Identify which cell holds the provided text, then report its [X, Y] central coordinate. 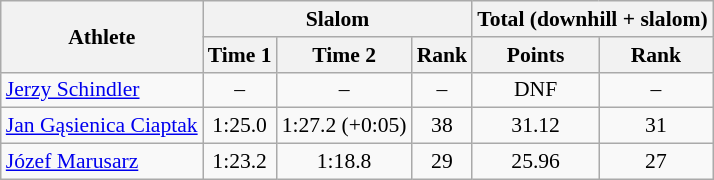
1:25.0 [240, 126]
Józef Marusarz [102, 162]
1:23.2 [240, 162]
31 [656, 126]
Time 2 [344, 55]
38 [442, 126]
Total (downhill + slalom) [592, 19]
1:18.8 [344, 162]
Slalom [338, 19]
DNF [536, 90]
Athlete [102, 36]
31.12 [536, 126]
1:27.2 (+0:05) [344, 126]
Jerzy Schindler [102, 90]
27 [656, 162]
Points [536, 55]
Jan Gąsienica Ciaptak [102, 126]
Time 1 [240, 55]
25.96 [536, 162]
29 [442, 162]
